From the cell containing the given text, extract its center point as [x, y] coordinate. 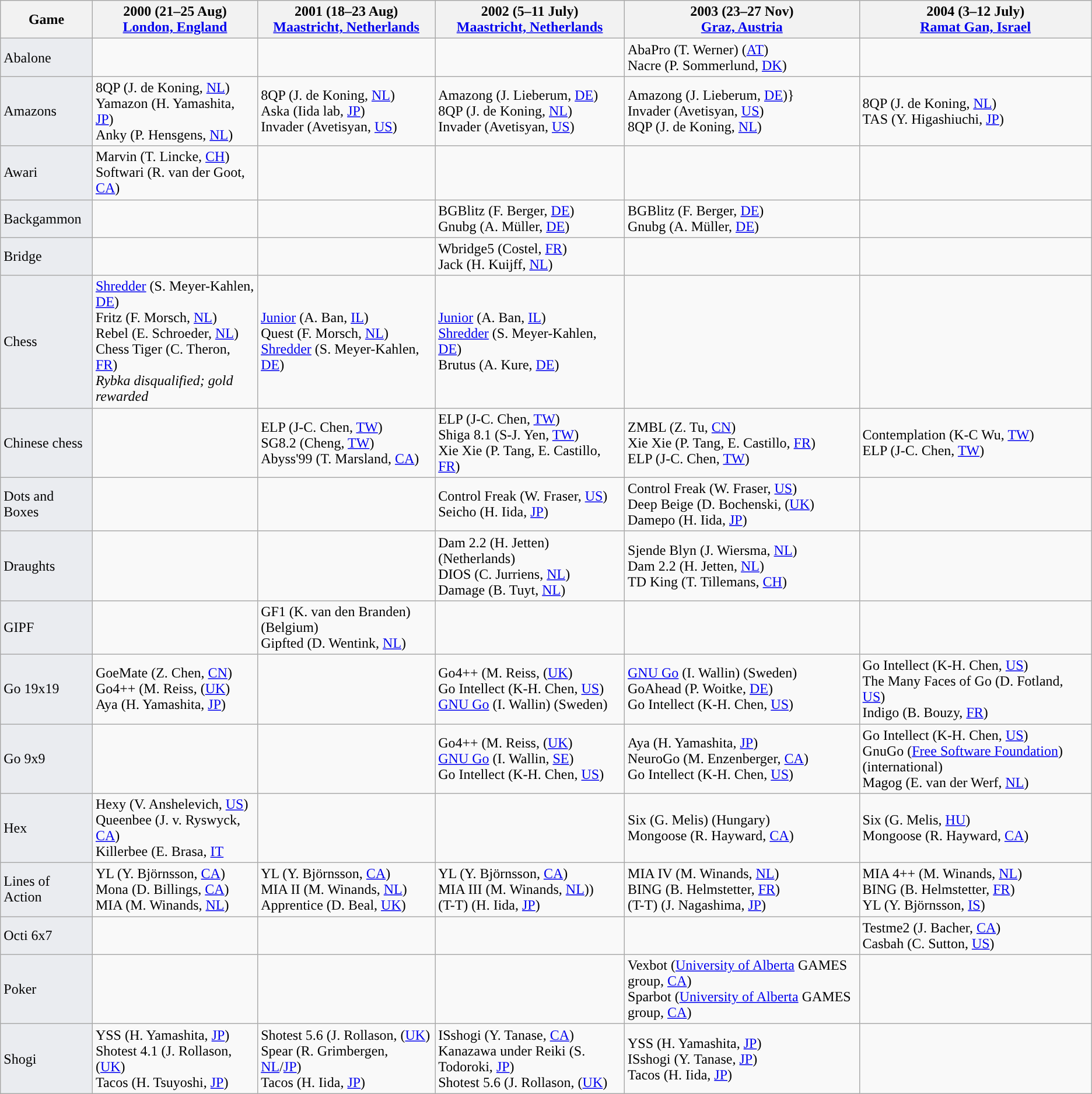
ELP (J-C. Chen, TW) Shiga 8.1 (S-J. Yen, TW) Xie Xie (P. Tang, E. Castillo, FR) [530, 442]
YL (Y. Björnsson, CA) MIA III (M. Winands, NL)) (T-T) (H. Iida, JP) [530, 890]
Shogi [47, 1058]
GoeMate (Z. Chen, CN) Go4++ (M. Reiss, (UK) Aya (H. Yamashita, JP) [175, 688]
Draughts [47, 566]
Sjende Blyn (J. Wiersma, NL) Dam 2.2 (H. Jetten, NL) TD King (T. Tillemans, CH) [742, 566]
Amazong (J. Lieberum, DE)} Invader (Avetisyan, US) 8QP (J. de Koning, NL) [742, 111]
Go 19x19 [47, 688]
8QP (J. de Koning, NL) Aska (Iida lab, JP) Invader (Avetisyan, US) [346, 111]
ISshogi (Y. Tanase, CA) Kanazawa under Reiki (S. Todoroki, JP) Shotest 5.6 (J. Rollason, (UK) [530, 1058]
2004 (3–12 July)Ramat Gan, Israel [975, 20]
8QP (J. de Koning, NL) TAS (Y. Higashiuchi, JP) [975, 111]
Amazons [47, 111]
Go Intellect (K-H. Chen, US) GnuGo (Free Software Foundation) (international) Magog (E. van der Werf, NL) [975, 759]
MIA 4++ (M. Winands, NL) BING (B. Helmstetter, FR) YL (Y. Björnsson, IS) [975, 890]
8QP (J. de Koning, NL) Yamazon (H. Yamashita, JP) Anky (P. Hensgens, NL) [175, 111]
Go 9x9 [47, 759]
ZMBL (Z. Tu, CN) Xie Xie (P. Tang, E. Castillo, FR) ELP (J-C. Chen, TW) [742, 442]
Awari [47, 173]
Chess [47, 342]
Amazong (J. Lieberum, DE) 8QP (J. de Koning, NL) Invader (Avetisyan, US) [530, 111]
Contemplation (K-C Wu, TW) ELP (J-C. Chen, TW) [975, 442]
Hex [47, 829]
2000 (21–25 Aug)London, England [175, 20]
YSS (H. Yamashita, JP) ISshogi (Y. Tanase, JP) Tacos (H. Iida, JP) [742, 1058]
YL (Y. Björnsson, CA) MIA II (M. Winands, NL) Apprentice (D. Beal, UK) [346, 890]
Junior (A. Ban, IL) Shredder (S. Meyer-Kahlen, DE) Brutus (A. Kure, DE) [530, 342]
2001 (18–23 Aug)Maastricht, Netherlands [346, 20]
Game [47, 20]
GF1 (K. van den Branden) (Belgium) Gipfted (D. Wentink, NL) [346, 627]
Backgammon [47, 218]
Go Intellect (K-H. Chen, US) The Many Faces of Go (D. Fotland, US) Indigo (B. Bouzy, FR) [975, 688]
Control Freak (W. Fraser, US) Seicho (H. Iida, JP) [530, 504]
Poker [47, 990]
2002 (5–11 July)Maastricht, Netherlands [530, 20]
MIA IV (M. Winands, NL) BING (B. Helmstetter, FR) (T-T) (J. Nagashima, JP) [742, 890]
Abalone [47, 57]
Six (G. Melis) (Hungary) Mongoose (R. Hayward, CA) [742, 829]
AbaPro (T. Werner) (AT) Nacre (P. Sommerlund, DK) [742, 57]
YL (Y. Björnsson, CA) Mona (D. Billings, CA) MIA (M. Winands, NL) [175, 890]
Vexbot (University of Alberta GAMES group, CA) Sparbot (University of Alberta GAMES group, CA) [742, 990]
Go4++ (M. Reiss, (UK) Go Intellect (K-H. Chen, US) GNU Go (I. Wallin) (Sweden) [530, 688]
GIPF [47, 627]
Dots and Boxes [47, 504]
Testme2 (J. Bacher, CA) Casbah (C. Sutton, US) [975, 936]
Octi 6x7 [47, 936]
Dam 2.2 (H. Jetten) (Netherlands) DIOS (C. Jurriens, NL) Damage (B. Tuyt, NL) [530, 566]
Marvin (T. Lincke, CH) Softwari (R. van der Goot, CA) [175, 173]
Bridge [47, 257]
ELP (J-C. Chen, TW) SG8.2 (Cheng, TW) Abyss'99 (T. Marsland, CA) [346, 442]
YSS (H. Yamashita, JP) Shotest 4.1 (J. Rollason, (UK) Tacos (H. Tsuyoshi, JP) [175, 1058]
Lines of Action [47, 890]
Shredder (S. Meyer-Kahlen, DE) Fritz (F. Morsch, NL) Rebel (E. Schroeder, NL) Chess Tiger (C. Theron, FR)Rybka disqualified; gold rewarded [175, 342]
Hexy (V. Anshelevich, US) Queenbee (J. v. Ryswyck, CA)Killerbee (E. Brasa, IT [175, 829]
2003 (23–27 Nov)Graz, Austria [742, 20]
Go4++ (M. Reiss, (UK) GNU Go (I. Wallin, SE) Go Intellect (K-H. Chen, US) [530, 759]
Wbridge5 (Costel, FR) Jack (H. Kuijff, NL) [530, 257]
Chinese chess [47, 442]
GNU Go (I. Wallin) (Sweden) GoAhead (P. Woitke, DE) Go Intellect (K-H. Chen, US) [742, 688]
Junior (A. Ban, IL) Quest (F. Morsch, NL) Shredder (S. Meyer-Kahlen, DE) [346, 342]
Control Freak (W. Fraser, US) Deep Beige (D. Bochenski, (UK) Damepo (H. Iida, JP) [742, 504]
Aya (H. Yamashita, JP) NeuroGo (M. Enzenberger, CA) Go Intellect (K-H. Chen, US) [742, 759]
Six (G. Melis, HU) Mongoose (R. Hayward, CA) [975, 829]
Shotest 5.6 (J. Rollason, (UK) Spear (R. Grimbergen, NL/JP) Tacos (H. Iida, JP) [346, 1058]
